Locate the cell with the specified text and output its (X, Y) center coordinate. 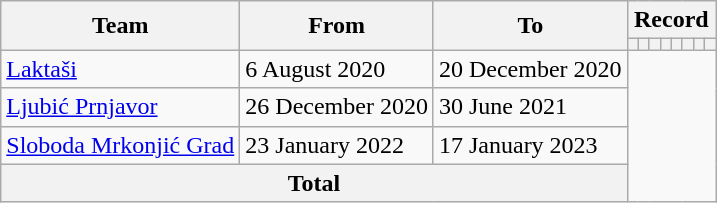
23 January 2022 (337, 145)
Total (314, 183)
Laktaši (120, 69)
From (337, 26)
To (530, 26)
Ljubić Prnjavor (120, 107)
26 December 2020 (337, 107)
30 June 2021 (530, 107)
Sloboda Mrkonjić Grad (120, 145)
6 August 2020 (337, 69)
20 December 2020 (530, 69)
Team (120, 26)
17 January 2023 (530, 145)
Record (671, 20)
